For the text-containing cell, return its midpoint in [x, y] coordinate format. 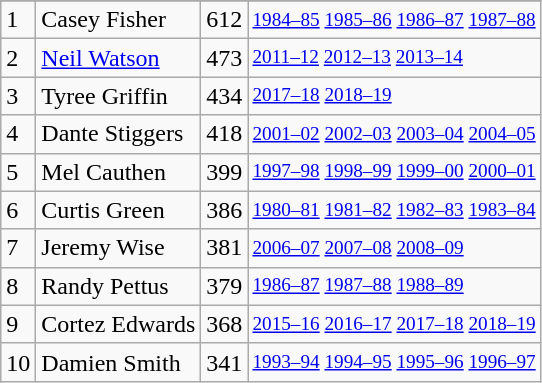
6 [18, 210]
Randy Pettus [118, 286]
1986–87 1987–88 1988–89 [394, 286]
Jeremy Wise [118, 248]
Curtis Green [118, 210]
10 [18, 362]
Neil Watson [118, 58]
Tyree Griffin [118, 96]
7 [18, 248]
Damien Smith [118, 362]
2 [18, 58]
8 [18, 286]
368 [224, 324]
381 [224, 248]
1993–94 1994–95 1995–96 1996–97 [394, 362]
341 [224, 362]
Cortez Edwards [118, 324]
386 [224, 210]
Casey Fisher [118, 20]
434 [224, 96]
379 [224, 286]
9 [18, 324]
4 [18, 134]
2017–18 2018–19 [394, 96]
2006–07 2007–08 2008–09 [394, 248]
1 [18, 20]
Mel Cauthen [118, 172]
1984–85 1985–86 1986–87 1987–88 [394, 20]
418 [224, 134]
5 [18, 172]
2011–12 2012–13 2013–14 [394, 58]
3 [18, 96]
1997–98 1998–99 1999–00 2000–01 [394, 172]
2015–16 2016–17 2017–18 2018–19 [394, 324]
612 [224, 20]
473 [224, 58]
Dante Stiggers [118, 134]
399 [224, 172]
1980–81 1981–82 1982–83 1983–84 [394, 210]
2001–02 2002–03 2003–04 2004–05 [394, 134]
